For the text-containing cell, return its midpoint in [X, Y] coordinate format. 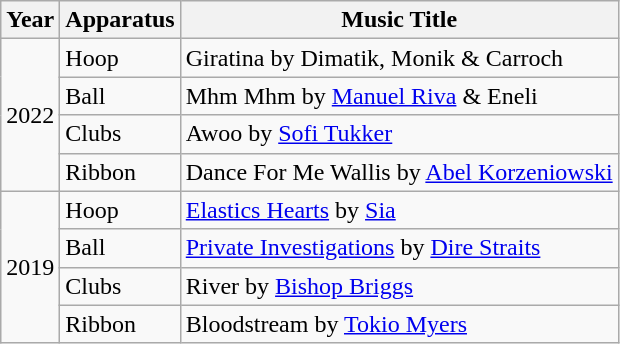
Apparatus [120, 20]
Awoo by Sofi Tukker [399, 134]
Mhm Mhm by Manuel Riva & Eneli [399, 96]
Bloodstream by Tokio Myers [399, 324]
2019 [30, 267]
Elastics Hearts by Sia [399, 210]
Music Title [399, 20]
Giratina by Dimatik, Monik & Carroch [399, 58]
2022 [30, 115]
Year [30, 20]
Dance For Me Wallis by Abel Korzeniowski [399, 172]
River by Bishop Briggs [399, 286]
Private Investigations by Dire Straits [399, 248]
